Search for the cell housing the specified text and yield its (X, Y) center coordinate. 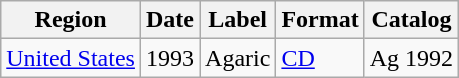
Date (170, 20)
United States (71, 58)
Format (320, 20)
Catalog (411, 20)
Region (71, 20)
Ag 1992 (411, 58)
1993 (170, 58)
Agaric (238, 58)
CD (320, 58)
Label (238, 20)
